Output the [x, y] coordinate of the center of the cell containing the given text.  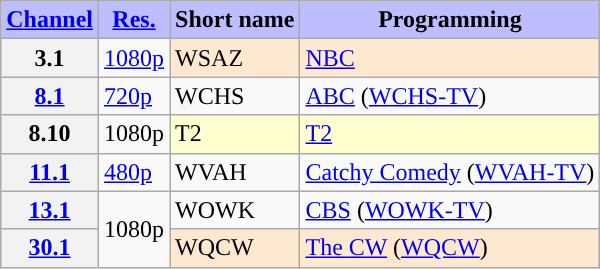
CBS (WOWK-TV) [450, 210]
3.1 [50, 58]
WOWK [235, 210]
Programming [450, 20]
WVAH [235, 172]
Short name [235, 20]
Res. [134, 20]
11.1 [50, 172]
ABC (WCHS-TV) [450, 96]
30.1 [50, 248]
NBC [450, 58]
Catchy Comedy (WVAH-TV) [450, 172]
8.1 [50, 96]
WCHS [235, 96]
Channel [50, 20]
The CW (WQCW) [450, 248]
8.10 [50, 134]
WQCW [235, 248]
720p [134, 96]
13.1 [50, 210]
480p [134, 172]
WSAZ [235, 58]
